Provide the (x, y) coordinate of the cell's center where the given text is located.  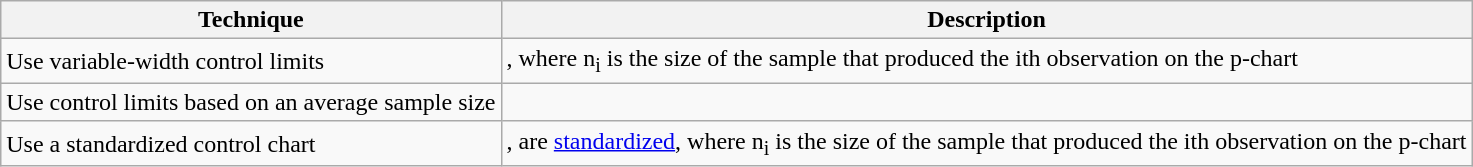
Use variable-width control limits (251, 61)
, are standardized, where ni is the size of the sample that produced the ith observation on the p-chart (986, 143)
Use control limits based on an average sample size (251, 102)
, where ni is the size of the sample that produced the ith observation on the p-chart (986, 61)
Use a standardized control chart (251, 143)
Description (986, 20)
Technique (251, 20)
